Extract the (x, y) coordinate from the center of the cell holding the provided text.  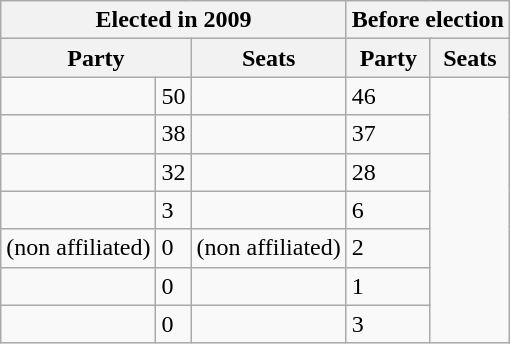
50 (174, 96)
46 (388, 96)
1 (388, 286)
Elected in 2009 (174, 20)
38 (174, 134)
Before election (428, 20)
32 (174, 172)
37 (388, 134)
28 (388, 172)
2 (388, 248)
6 (388, 210)
